Scan for the cell matching the given text and deliver its [x, y] coordinate at center. 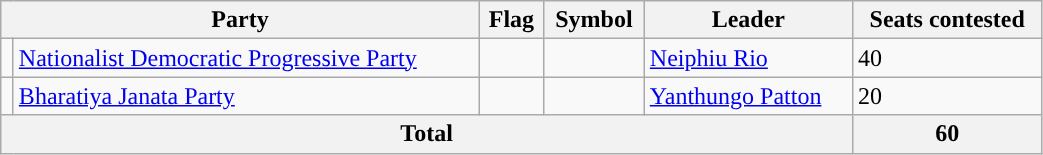
Seats contested [947, 20]
Party [240, 20]
Total [427, 134]
60 [947, 134]
Flag [511, 20]
Symbol [594, 20]
20 [947, 96]
Neiphiu Rio [748, 58]
40 [947, 58]
Bharatiya Janata Party [246, 96]
Yanthungo Patton [748, 96]
Nationalist Democratic Progressive Party [246, 58]
Leader [748, 20]
